Provide the (X, Y) coordinate of the cell's center where the given text is located.  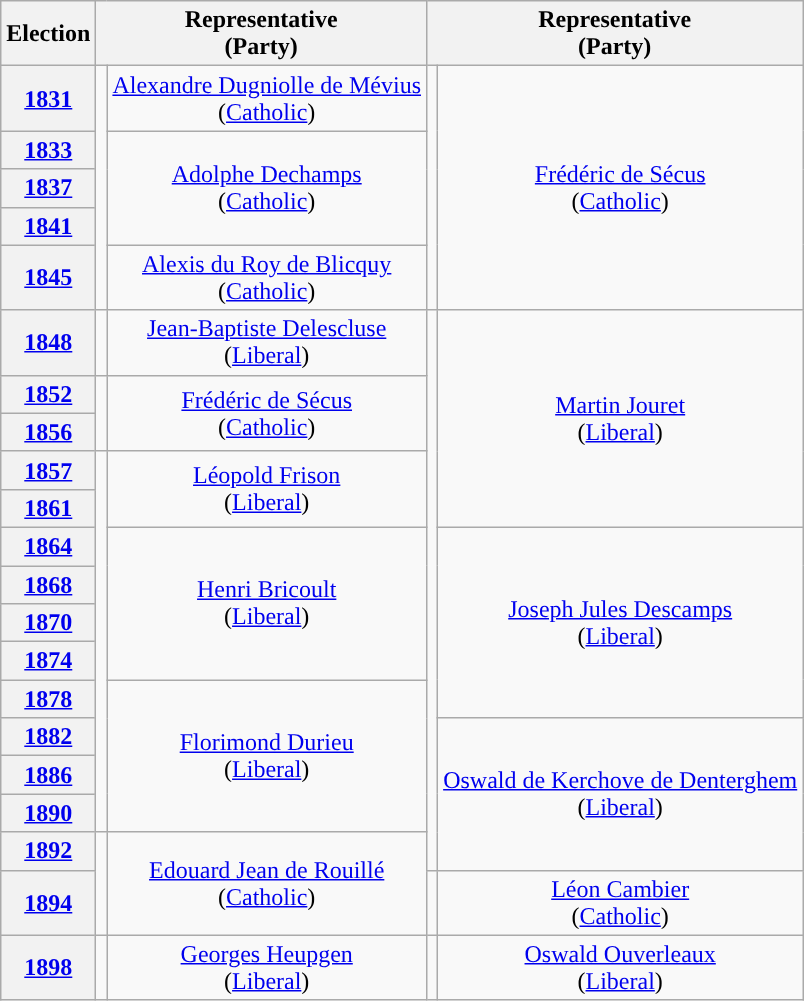
Adolphe Dechamps(Catholic) (267, 188)
1874 (48, 661)
Léon Cambier(Catholic) (620, 902)
1845 (48, 278)
Oswald Ouverleaux(Liberal) (620, 968)
1868 (48, 585)
1837 (48, 188)
Léopold Frison(Liberal) (267, 489)
1898 (48, 968)
Oswald de Kerchove de Denterghem(Liberal) (620, 794)
Edouard Jean de Rouillé(Catholic) (267, 884)
1856 (48, 432)
1831 (48, 98)
Henri Bricoult(Liberal) (267, 603)
Georges Heupgen(Liberal) (267, 968)
Election (48, 34)
1878 (48, 699)
1861 (48, 508)
Alexis du Roy de Blicquy(Catholic) (267, 278)
1892 (48, 851)
1894 (48, 902)
1886 (48, 775)
Martin Jouret(Liberal) (620, 418)
1833 (48, 150)
1852 (48, 394)
Jean-Baptiste Delescluse(Liberal) (267, 342)
1870 (48, 623)
Joseph Jules Descamps(Liberal) (620, 622)
1841 (48, 226)
1848 (48, 342)
1890 (48, 813)
1857 (48, 470)
Florimond Durieu(Liberal) (267, 756)
1882 (48, 737)
Alexandre Dugniolle de Mévius(Catholic) (267, 98)
1864 (48, 546)
